Return [X, Y] of the center of cell containing provided text 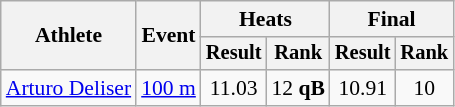
10 [424, 88]
Event [168, 36]
Arturo Deliser [68, 88]
Heats [266, 19]
12 qB [298, 88]
100 m [168, 88]
10.91 [363, 88]
Final [392, 19]
11.03 [234, 88]
Athlete [68, 36]
